Capture the cell that displays the provided text and extract its [X, Y] central coordinate. 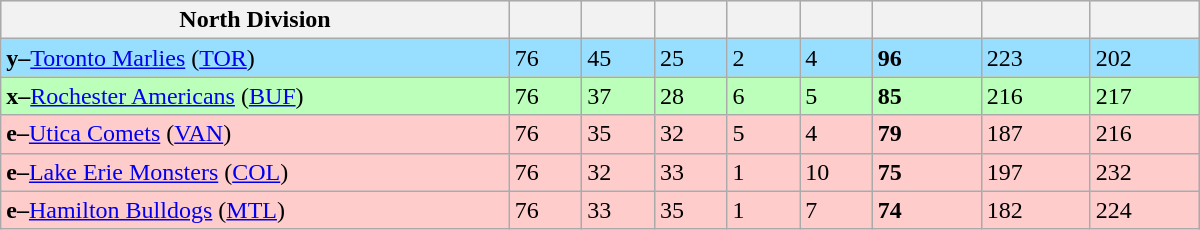
85 [926, 96]
25 [690, 58]
197 [1036, 172]
e–Hamilton Bulldogs (MTL) [255, 210]
182 [1036, 210]
6 [764, 96]
232 [1144, 172]
y–Toronto Marlies (TOR) [255, 58]
e–Lake Erie Monsters (COL) [255, 172]
e–Utica Comets (VAN) [255, 134]
37 [618, 96]
79 [926, 134]
2 [764, 58]
10 [836, 172]
217 [1144, 96]
45 [618, 58]
224 [1144, 210]
75 [926, 172]
187 [1036, 134]
x–Rochester Americans (BUF) [255, 96]
223 [1036, 58]
202 [1144, 58]
96 [926, 58]
74 [926, 210]
28 [690, 96]
North Division [255, 20]
7 [836, 210]
